Search for the cell housing the specified text and yield its [x, y] center coordinate. 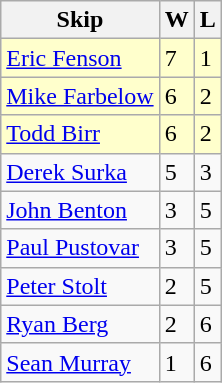
Paul Pustovar [80, 248]
L [208, 20]
W [176, 20]
John Benton [80, 210]
Ryan Berg [80, 324]
Sean Murray [80, 362]
Peter Stolt [80, 286]
Todd Birr [80, 134]
Eric Fenson [80, 58]
7 [176, 58]
Derek Surka [80, 172]
Mike Farbelow [80, 96]
Skip [80, 20]
